For the text-containing cell, return its midpoint in [X, Y] coordinate format. 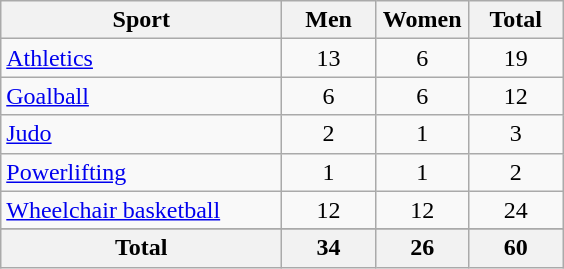
Goalball [142, 96]
Athletics [142, 58]
3 [516, 134]
Powerlifting [142, 172]
24 [516, 210]
Sport [142, 20]
26 [422, 248]
Women [422, 20]
60 [516, 248]
13 [329, 58]
Wheelchair basketball [142, 210]
19 [516, 58]
Judo [142, 134]
Men [329, 20]
34 [329, 248]
